Scan for the cell matching the given text and deliver its [X, Y] coordinate at center. 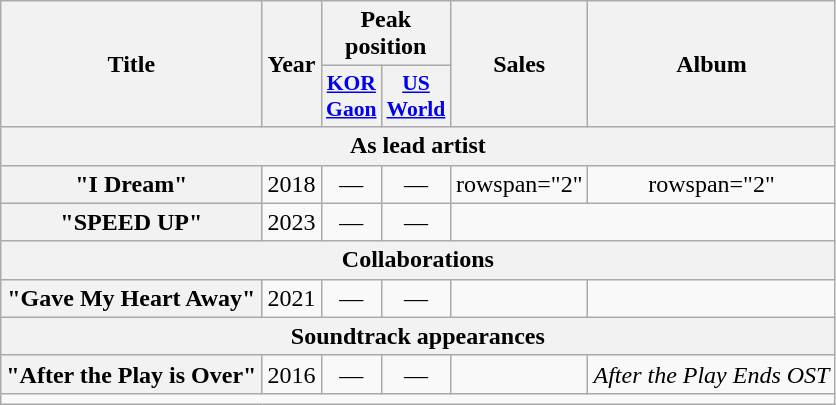
Collaborations [418, 260]
2021 [292, 298]
KORGaon [352, 96]
Album [712, 64]
Sales [519, 64]
2018 [292, 184]
As lead artist [418, 146]
2023 [292, 222]
After the Play Ends OST [712, 374]
2016 [292, 374]
Soundtrack appearances [418, 336]
Title [132, 64]
Peakposition [386, 34]
"After the Play is Over" [132, 374]
"SPEED UP" [132, 222]
"I Dream" [132, 184]
"Gave My Heart Away" [132, 298]
USWorld [416, 96]
Year [292, 64]
